Provide the (X, Y) coordinate of the cell's center where the given text is located.  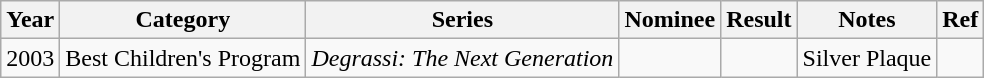
Degrassi: The Next Generation (462, 58)
2003 (30, 58)
Category (183, 20)
Silver Plaque (867, 58)
Result (759, 20)
Year (30, 20)
Best Children's Program (183, 58)
Nominee (670, 20)
Ref (960, 20)
Notes (867, 20)
Series (462, 20)
